Detect which cell encompasses the target text, then output its [x, y] center coordinate. 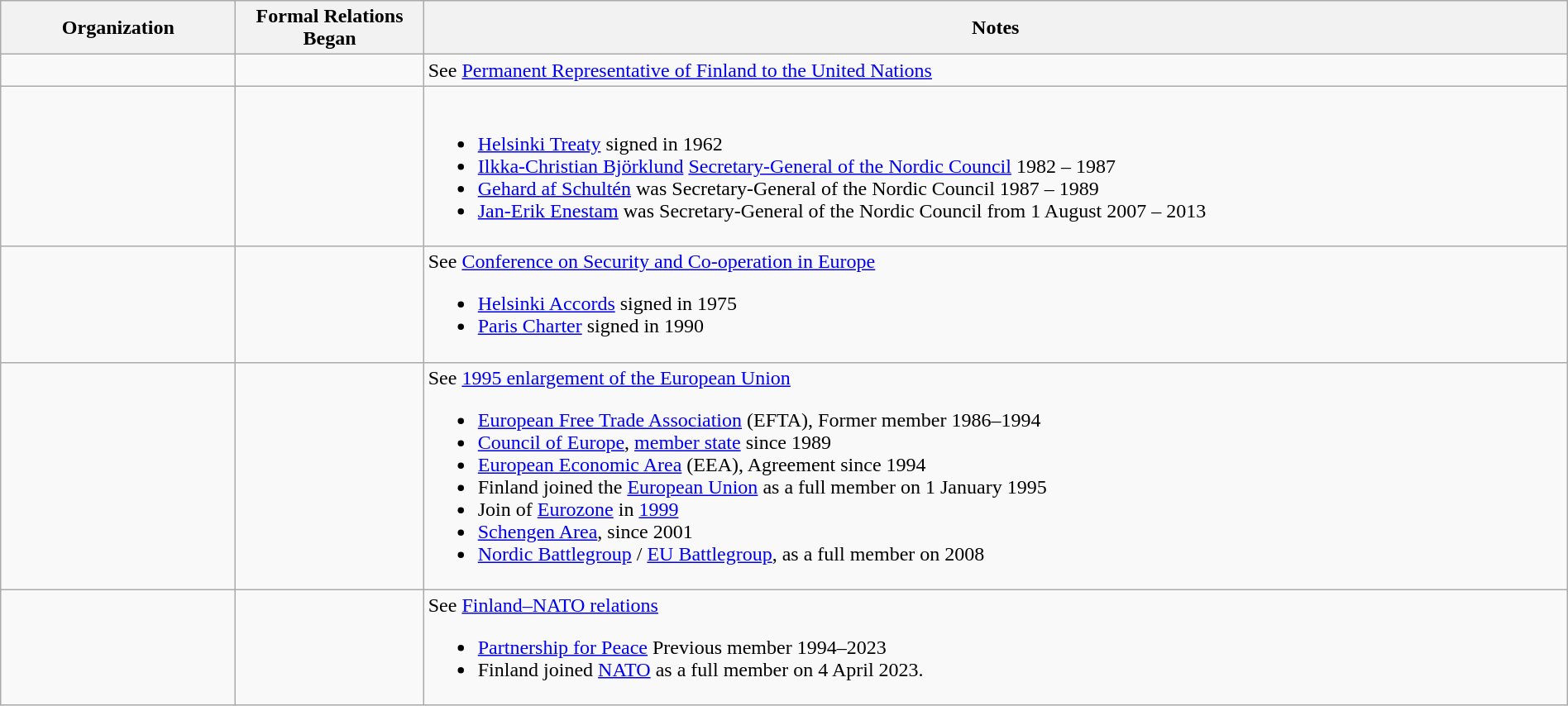
See Conference on Security and Co-operation in Europe Helsinki Accords signed in 1975Paris Charter signed in 1990 [996, 304]
See Permanent Representative of Finland to the United Nations [996, 70]
See Finland–NATO relations Partnership for Peace Previous member 1994–2023Finland joined NATO as a full member on 4 April 2023. [996, 647]
Notes [996, 28]
Organization [118, 28]
Formal Relations Began [329, 28]
